For the text-containing cell, return its midpoint in [x, y] coordinate format. 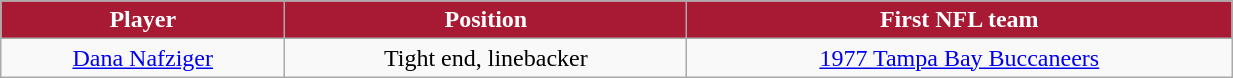
Dana Nafziger [143, 58]
First NFL team [960, 20]
Tight end, linebacker [486, 58]
1977 Tampa Bay Buccaneers [960, 58]
Player [143, 20]
Position [486, 20]
